For the text-containing cell, return its midpoint in [X, Y] coordinate format. 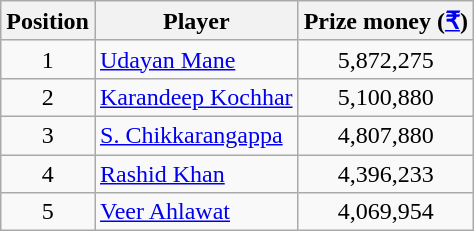
5,872,275 [386, 59]
5,100,880 [386, 97]
Player [196, 21]
4,069,954 [386, 212]
Prize money (₹) [386, 21]
2 [48, 97]
Karandeep Kochhar [196, 97]
Veer Ahlawat [196, 212]
3 [48, 135]
S. Chikkarangappa [196, 135]
Rashid Khan [196, 173]
Udayan Mane [196, 59]
4,807,880 [386, 135]
5 [48, 212]
1 [48, 59]
4 [48, 173]
Position [48, 21]
4,396,233 [386, 173]
